For the text-containing cell, return its midpoint in (x, y) coordinate format. 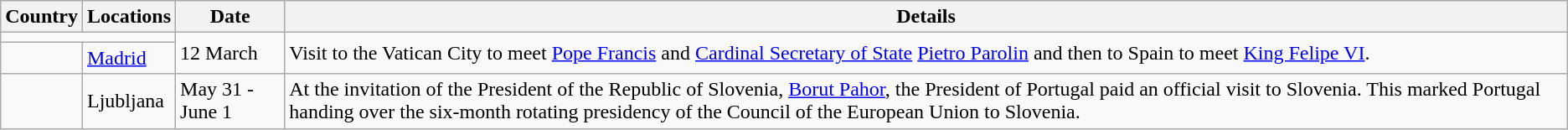
Visit to the Vatican City to meet Pope Francis and Cardinal Secretary of State Pietro Parolin and then to Spain to meet King Felipe VI. (926, 54)
12 March (230, 54)
Country (42, 17)
May 31 - June 1 (230, 101)
Ljubljana (129, 101)
Details (926, 17)
Date (230, 17)
Madrid (129, 58)
Locations (129, 17)
